Find where the given text appears and provide that cell's center as [x, y] coordinate. 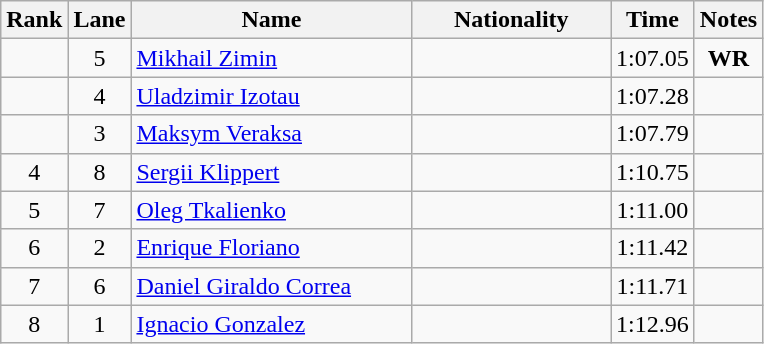
3 [100, 134]
1:07.28 [653, 96]
Notes [728, 20]
Lane [100, 20]
1:07.05 [653, 58]
Sergii Klippert [272, 172]
1:07.79 [653, 134]
1:11.42 [653, 248]
Maksym Veraksa [272, 134]
2 [100, 248]
WR [728, 58]
Oleg Tkalienko [272, 210]
Time [653, 20]
1 [100, 324]
1:11.00 [653, 210]
Enrique Floriano [272, 248]
Name [272, 20]
1:12.96 [653, 324]
1:11.71 [653, 286]
1:10.75 [653, 172]
Rank [34, 20]
Daniel Giraldo Correa [272, 286]
Nationality [512, 20]
Mikhail Zimin [272, 58]
Uladzimir Izotau [272, 96]
Ignacio Gonzalez [272, 324]
